From the cell containing the given text, extract its center point as (x, y) coordinate. 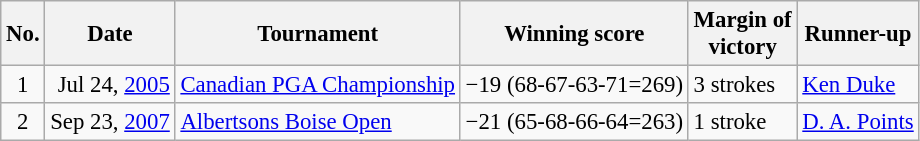
Sep 23, 2007 (110, 122)
Margin ofvictory (742, 34)
Canadian PGA Championship (318, 85)
3 strokes (742, 85)
D. A. Points (858, 122)
No. (23, 34)
−21 (65-68-66-64=263) (574, 122)
Jul 24, 2005 (110, 85)
Date (110, 34)
Tournament (318, 34)
Ken Duke (858, 85)
2 (23, 122)
Runner-up (858, 34)
−19 (68-67-63-71=269) (574, 85)
1 (23, 85)
Albertsons Boise Open (318, 122)
Winning score (574, 34)
1 stroke (742, 122)
